Scan for the cell matching the given text and deliver its [x, y] coordinate at center. 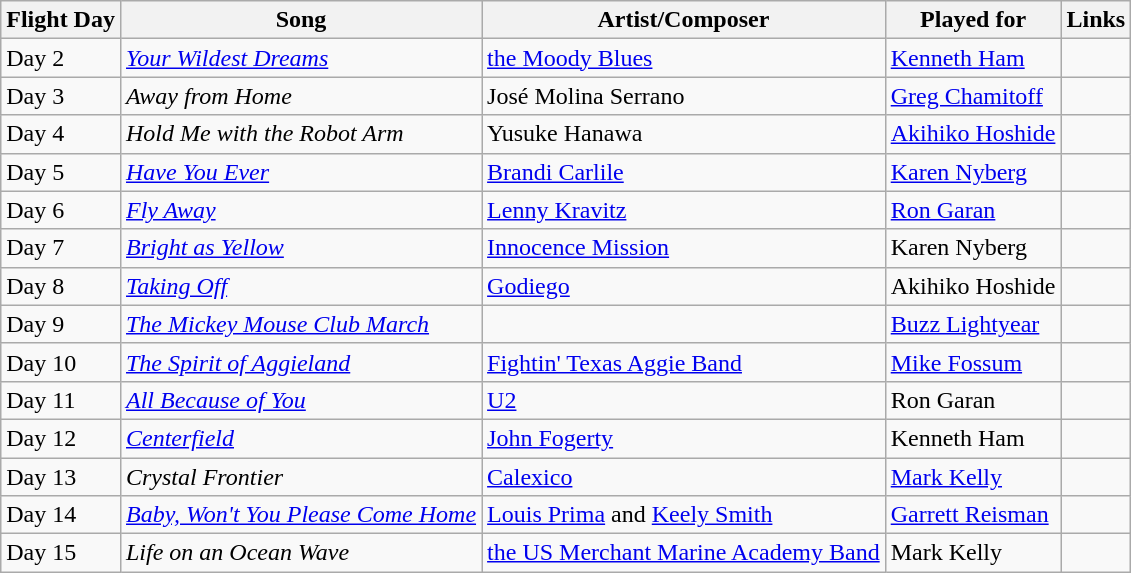
All Because of You [300, 400]
Taking Off [300, 286]
Day 6 [61, 210]
Day 10 [61, 362]
Song [300, 20]
the Moody Blues [684, 58]
Mike Fossum [973, 362]
José Molina Serrano [684, 96]
Lenny Kravitz [684, 210]
Bright as Yellow [300, 248]
Day 11 [61, 400]
Garrett Reisman [973, 515]
Played for [973, 20]
Louis Prima and Keely Smith [684, 515]
Fightin' Texas Aggie Band [684, 362]
Your Wildest Dreams [300, 58]
Day 9 [61, 324]
Buzz Lightyear [973, 324]
Day 5 [61, 172]
Away from Home [300, 96]
the US Merchant Marine Academy Band [684, 553]
U2 [684, 400]
Day 8 [61, 286]
Centerfield [300, 438]
John Fogerty [684, 438]
Flight Day [61, 20]
Day 4 [61, 134]
The Spirit of Aggieland [300, 362]
Life on an Ocean Wave [300, 553]
Day 13 [61, 477]
Hold Me with the Robot Arm [300, 134]
Artist/Composer [684, 20]
Yusuke Hanawa [684, 134]
Godiego [684, 286]
Innocence Mission [684, 248]
Day 3 [61, 96]
Have You Ever [300, 172]
Day 14 [61, 515]
Brandi Carlile [684, 172]
Baby, Won't You Please Come Home [300, 515]
Greg Chamitoff [973, 96]
Fly Away [300, 210]
The Mickey Mouse Club March [300, 324]
Day 12 [61, 438]
Day 7 [61, 248]
Calexico [684, 477]
Day 15 [61, 553]
Crystal Frontier [300, 477]
Day 2 [61, 58]
Links [1096, 20]
